Pinpoint the cell where the given text exists, returning its [x, y] midpoint coordinate. 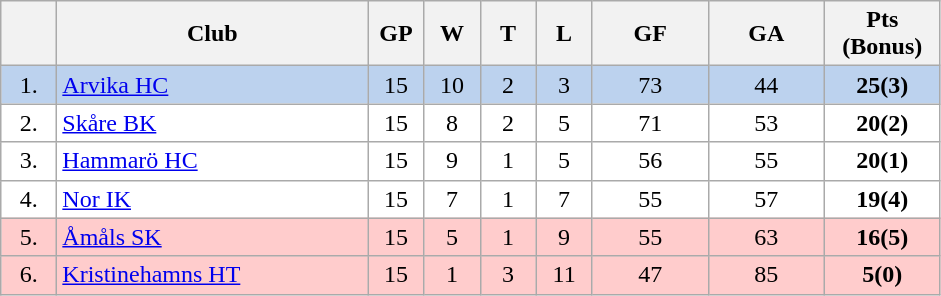
56 [650, 161]
W [452, 34]
3. [29, 161]
GF [650, 34]
1. [29, 85]
47 [650, 275]
25(3) [882, 85]
73 [650, 85]
20(2) [882, 123]
GP [396, 34]
Arvika HC [212, 85]
Pts (Bonus) [882, 34]
85 [766, 275]
GA [766, 34]
L [564, 34]
57 [766, 199]
T [508, 34]
Hammarö HC [212, 161]
Åmåls SK [212, 237]
2. [29, 123]
20(1) [882, 161]
6. [29, 275]
53 [766, 123]
Club [212, 34]
5(0) [882, 275]
Nor IK [212, 199]
5. [29, 237]
63 [766, 237]
8 [452, 123]
16(5) [882, 237]
Skåre BK [212, 123]
10 [452, 85]
Kristinehamns HT [212, 275]
4. [29, 199]
44 [766, 85]
19(4) [882, 199]
71 [650, 123]
11 [564, 275]
